Return the [x, y] coordinate for the center point of the cell that contains the specified text.  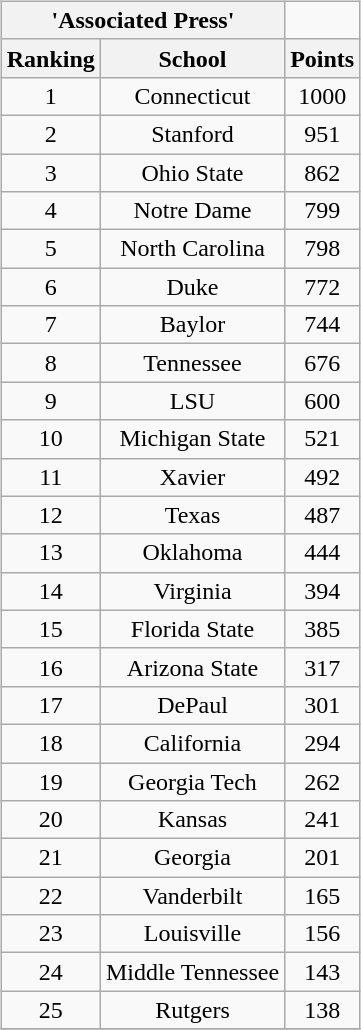
Middle Tennessee [192, 972]
Connecticut [192, 96]
201 [322, 858]
6 [50, 287]
317 [322, 667]
North Carolina [192, 249]
24 [50, 972]
5 [50, 249]
798 [322, 249]
2 [50, 134]
772 [322, 287]
Virginia [192, 591]
16 [50, 667]
23 [50, 934]
156 [322, 934]
Louisville [192, 934]
600 [322, 401]
Rutgers [192, 1010]
138 [322, 1010]
Notre Dame [192, 211]
294 [322, 743]
951 [322, 134]
22 [50, 896]
7 [50, 325]
Kansas [192, 820]
799 [322, 211]
4 [50, 211]
Ranking [50, 58]
Baylor [192, 325]
521 [322, 439]
School [192, 58]
Points [322, 58]
1000 [322, 96]
25 [50, 1010]
12 [50, 515]
1 [50, 96]
744 [322, 325]
13 [50, 553]
9 [50, 401]
19 [50, 781]
444 [322, 553]
Florida State [192, 629]
394 [322, 591]
492 [322, 477]
Vanderbilt [192, 896]
143 [322, 972]
11 [50, 477]
Texas [192, 515]
Xavier [192, 477]
241 [322, 820]
'Associated Press' [142, 20]
17 [50, 705]
Georgia Tech [192, 781]
15 [50, 629]
Arizona State [192, 667]
8 [50, 363]
3 [50, 173]
18 [50, 743]
DePaul [192, 705]
487 [322, 515]
LSU [192, 401]
Oklahoma [192, 553]
Tennessee [192, 363]
862 [322, 173]
165 [322, 896]
Stanford [192, 134]
385 [322, 629]
10 [50, 439]
Ohio State [192, 173]
21 [50, 858]
262 [322, 781]
676 [322, 363]
301 [322, 705]
Michigan State [192, 439]
14 [50, 591]
California [192, 743]
20 [50, 820]
Duke [192, 287]
Georgia [192, 858]
